Identify which cell holds the provided text, then report its [X, Y] central coordinate. 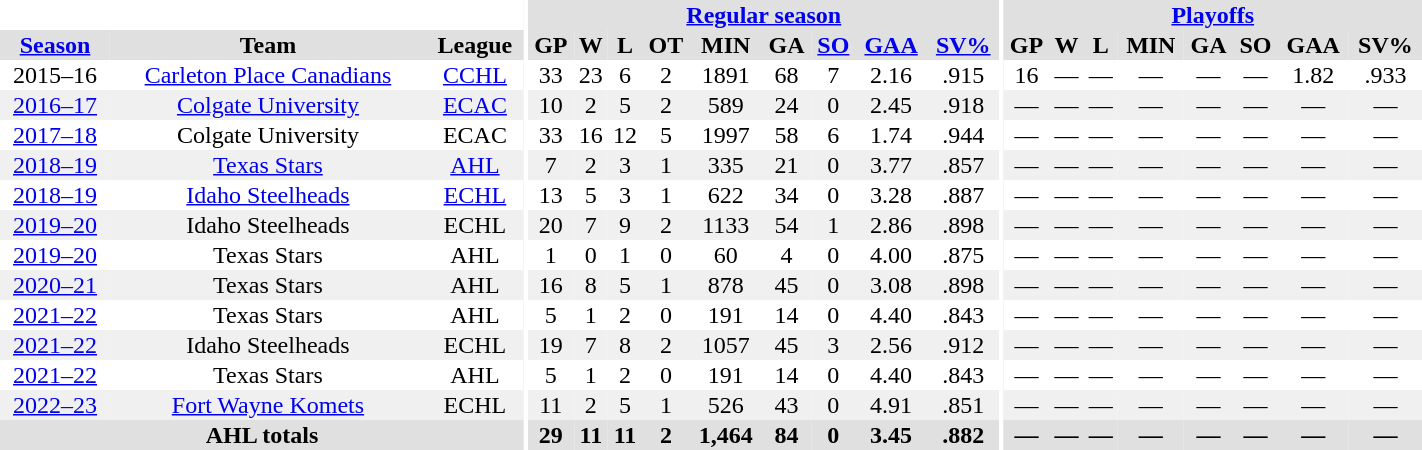
2.16 [890, 75]
3.77 [890, 165]
60 [726, 255]
2.86 [890, 225]
1,464 [726, 435]
Season [55, 45]
2020–21 [55, 285]
10 [551, 105]
68 [786, 75]
1133 [726, 225]
.875 [964, 255]
19 [551, 345]
Team [268, 45]
.912 [964, 345]
Carleton Place Canadians [268, 75]
43 [786, 405]
Regular season [764, 15]
589 [726, 105]
3.28 [890, 195]
1.82 [1314, 75]
OT [666, 45]
.915 [964, 75]
2.45 [890, 105]
2022–23 [55, 405]
1.74 [890, 135]
.918 [964, 105]
84 [786, 435]
1997 [726, 135]
.857 [964, 165]
.933 [1386, 75]
2.56 [890, 345]
.944 [964, 135]
.887 [964, 195]
54 [786, 225]
878 [726, 285]
335 [726, 165]
29 [551, 435]
9 [625, 225]
.882 [964, 435]
21 [786, 165]
1057 [726, 345]
Fort Wayne Komets [268, 405]
12 [625, 135]
58 [786, 135]
20 [551, 225]
CCHL [475, 75]
Playoffs [1212, 15]
.851 [964, 405]
526 [726, 405]
24 [786, 105]
2017–18 [55, 135]
AHL totals [262, 435]
4.91 [890, 405]
3.45 [890, 435]
13 [551, 195]
23 [591, 75]
4 [786, 255]
34 [786, 195]
2016–17 [55, 105]
2015–16 [55, 75]
4.00 [890, 255]
3.08 [890, 285]
622 [726, 195]
1891 [726, 75]
League [475, 45]
